Search for the cell housing the specified text and yield its [X, Y] center coordinate. 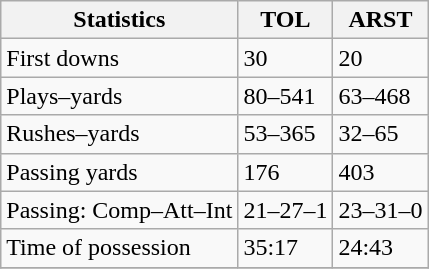
403 [380, 172]
32–65 [380, 134]
23–31–0 [380, 210]
Plays–yards [120, 96]
80–541 [286, 96]
ARST [380, 20]
Statistics [120, 20]
35:17 [286, 248]
21–27–1 [286, 210]
63–468 [380, 96]
Passing yards [120, 172]
Rushes–yards [120, 134]
Passing: Comp–Att–Int [120, 210]
53–365 [286, 134]
176 [286, 172]
Time of possession [120, 248]
20 [380, 58]
24:43 [380, 248]
First downs [120, 58]
30 [286, 58]
TOL [286, 20]
